Search for the cell housing the specified text and yield its (x, y) center coordinate. 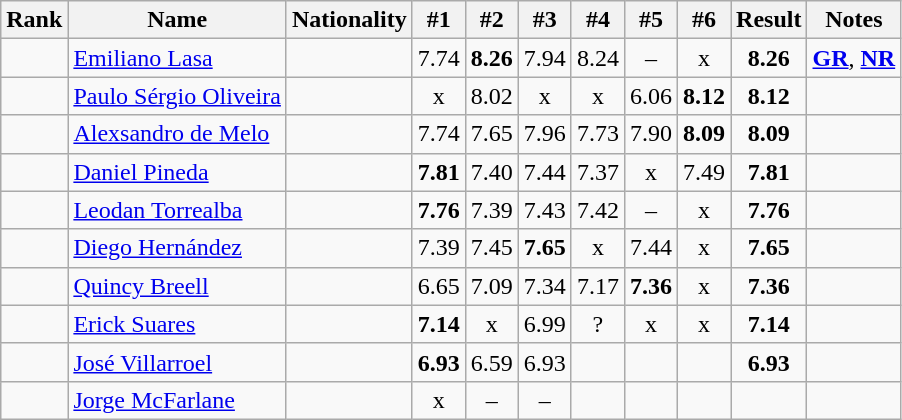
Quincy Breell (178, 286)
7.43 (544, 210)
#3 (544, 20)
Alexsandro de Melo (178, 134)
7.34 (544, 286)
7.73 (598, 134)
Notes (854, 20)
7.09 (492, 286)
7.37 (598, 172)
Result (769, 20)
GR, NR (854, 58)
Jorge McFarlane (178, 400)
Rank (34, 20)
6.59 (492, 362)
7.40 (492, 172)
Erick Suares (178, 324)
#6 (704, 20)
Daniel Pineda (178, 172)
Diego Hernández (178, 248)
8.02 (492, 96)
#1 (438, 20)
6.65 (438, 286)
7.96 (544, 134)
#5 (650, 20)
Emiliano Lasa (178, 58)
7.45 (492, 248)
8.24 (598, 58)
7.42 (598, 210)
7.49 (704, 172)
Name (178, 20)
? (598, 324)
Leodan Torrealba (178, 210)
Nationality (349, 20)
Paulo Sérgio Oliveira (178, 96)
#2 (492, 20)
6.99 (544, 324)
6.06 (650, 96)
#4 (598, 20)
7.17 (598, 286)
7.94 (544, 58)
José Villarroel (178, 362)
7.90 (650, 134)
